Return [X, Y] of the center of cell containing provided text 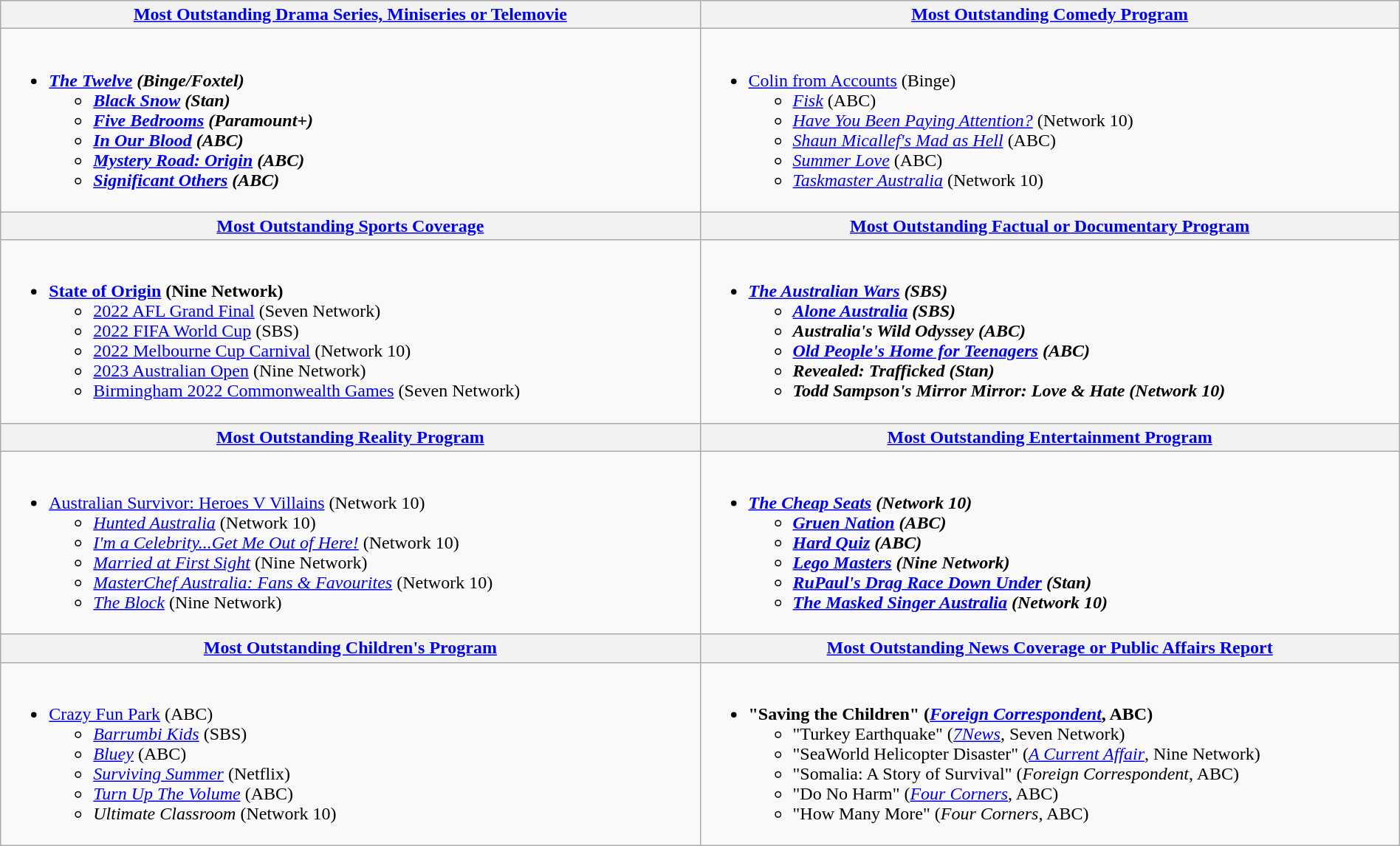
Most Outstanding Entertainment Program [1050, 437]
Most Outstanding News Coverage or Public Affairs Report [1050, 648]
Most Outstanding Reality Program [350, 437]
Most Outstanding Comedy Program [1050, 15]
Most Outstanding Sports Coverage [350, 226]
Most Outstanding Factual or Documentary Program [1050, 226]
Most Outstanding Drama Series, Miniseries or Telemovie [350, 15]
The Twelve (Binge/Foxtel)Black Snow (Stan)Five Bedrooms (Paramount+)In Our Blood (ABC)Mystery Road: Origin (ABC)Significant Others (ABC) [350, 120]
Crazy Fun Park (ABC)Barrumbi Kids (SBS)Bluey (ABC)Surviving Summer (Netflix)Turn Up The Volume (ABC)Ultimate Classroom (Network 10) [350, 754]
Most Outstanding Children's Program [350, 648]
